From the cell containing the given text, extract its center point as [X, Y] coordinate. 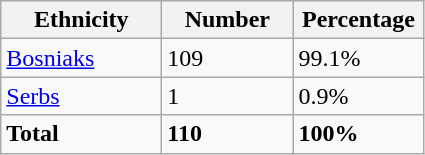
99.1% [358, 58]
110 [228, 134]
Bosniaks [82, 58]
109 [228, 58]
Ethnicity [82, 20]
1 [228, 96]
Percentage [358, 20]
Serbs [82, 96]
100% [358, 134]
0.9% [358, 96]
Number [228, 20]
Total [82, 134]
